Capture the cell that displays the provided text and extract its (x, y) central coordinate. 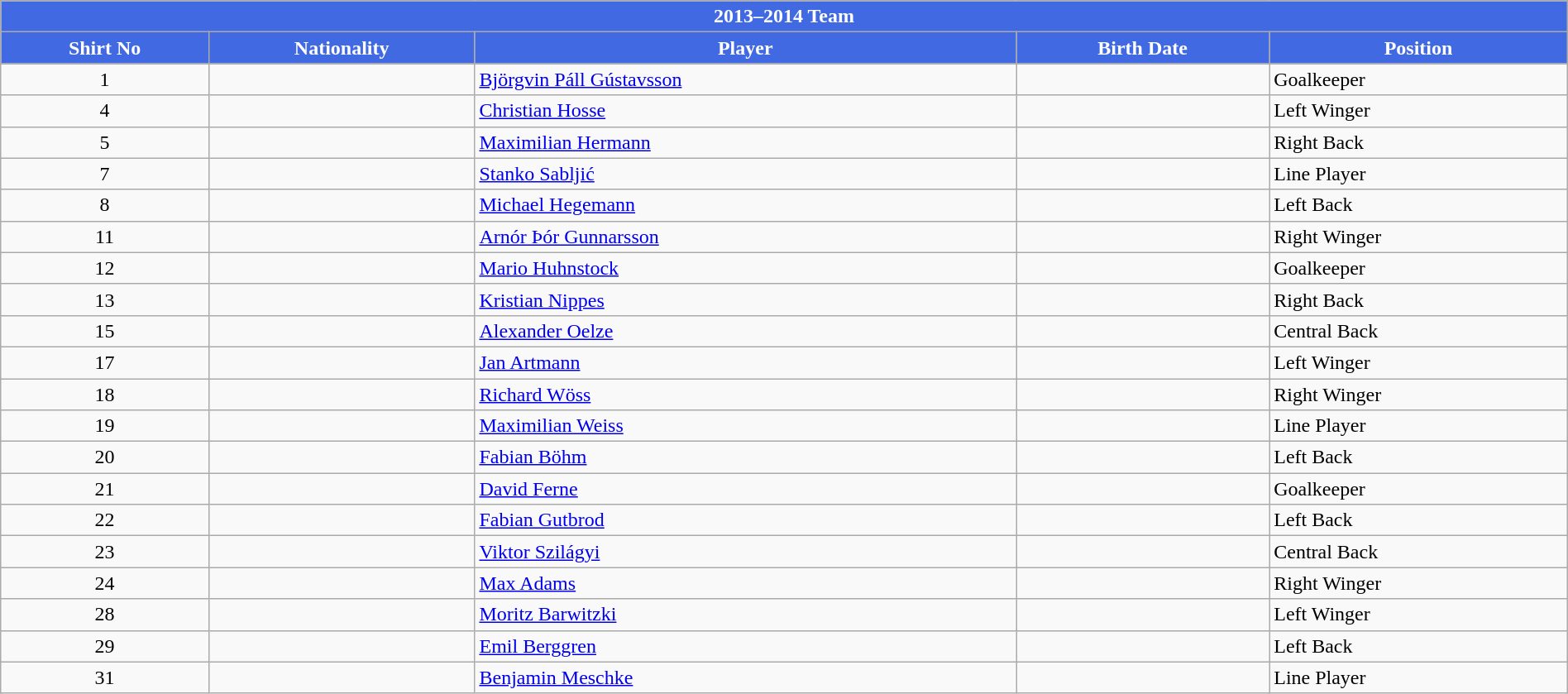
21 (105, 489)
Birth Date (1143, 48)
Richard Wöss (746, 395)
Stanko Sabljić (746, 174)
Fabian Gutbrod (746, 520)
20 (105, 457)
Player (746, 48)
Christian Hosse (746, 111)
Michael Hegemann (746, 205)
12 (105, 268)
8 (105, 205)
24 (105, 583)
Benjamin Meschke (746, 677)
Moritz Barwitzki (746, 615)
17 (105, 362)
Nationality (342, 48)
Position (1419, 48)
Björgvin Páll Gústavsson (746, 79)
Alexander Oelze (746, 331)
13 (105, 299)
Fabian Böhm (746, 457)
18 (105, 395)
Arnór Þór Gunnarsson (746, 237)
23 (105, 552)
Maximilian Hermann (746, 142)
22 (105, 520)
15 (105, 331)
31 (105, 677)
11 (105, 237)
Mario Huhnstock (746, 268)
Kristian Nippes (746, 299)
5 (105, 142)
David Ferne (746, 489)
28 (105, 615)
1 (105, 79)
Emil Berggren (746, 646)
4 (105, 111)
Maximilian Weiss (746, 426)
Max Adams (746, 583)
7 (105, 174)
29 (105, 646)
Jan Artmann (746, 362)
Viktor Szilágyi (746, 552)
Shirt No (105, 48)
2013–2014 Team (784, 17)
19 (105, 426)
